Detect which cell encompasses the target text, then output its (X, Y) center coordinate. 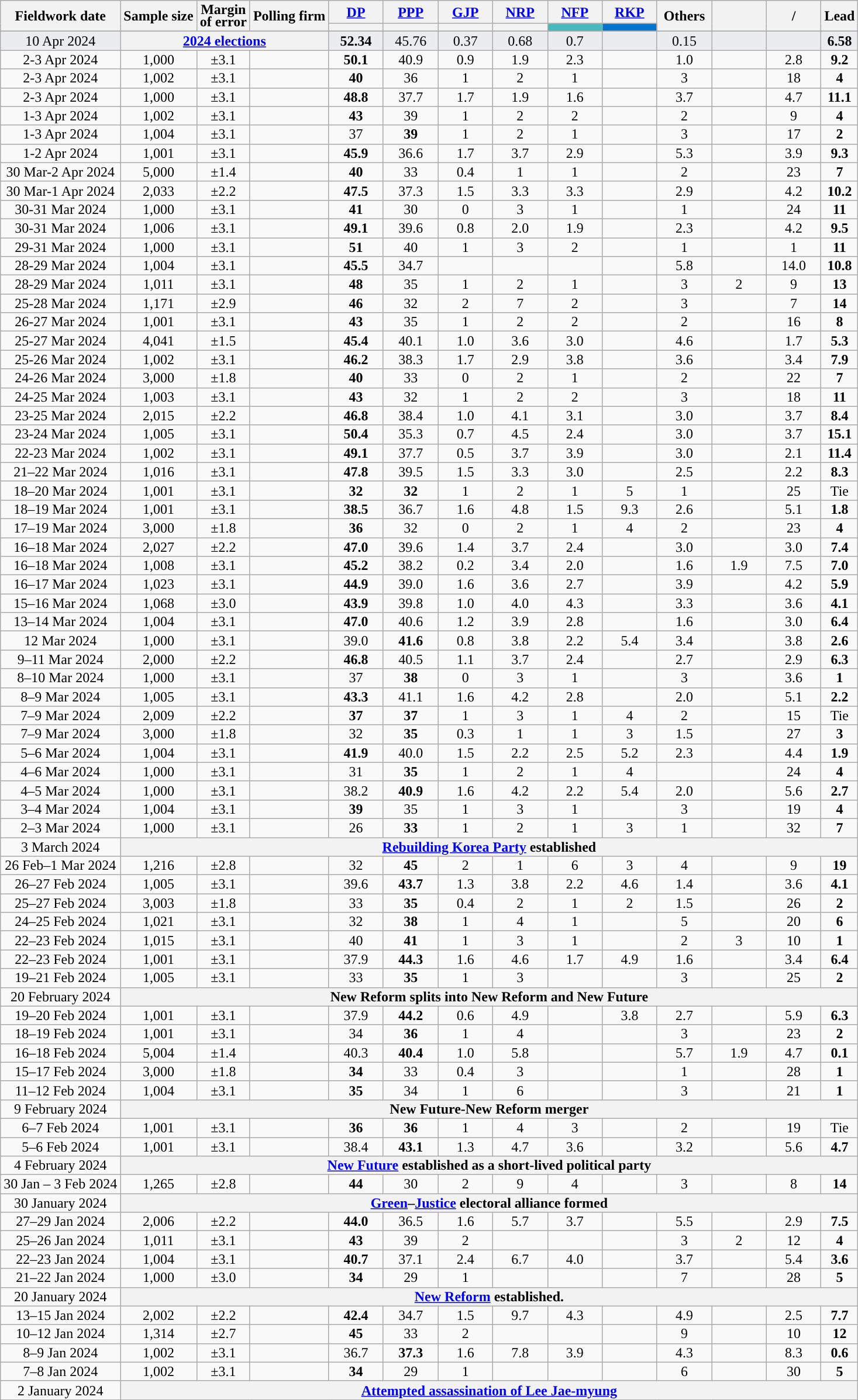
1,314 (158, 1334)
48.8 (356, 97)
2.1 (794, 453)
0.37 (466, 41)
13–15 Jan 2024 (61, 1315)
40.1 (411, 341)
1,171 (158, 303)
1.8 (840, 509)
44.2 (411, 1015)
15.1 (840, 434)
19–21 Feb 2024 (61, 978)
16–18 Feb 2024 (61, 1053)
46.2 (356, 359)
2,033 (158, 191)
25-26 Mar 2024 (61, 359)
18–19 Feb 2024 (61, 1034)
45.2 (356, 566)
40.3 (356, 1053)
43.7 (411, 884)
0.15 (684, 41)
9.2 (840, 60)
40.5 (411, 659)
43.3 (356, 697)
0.2 (466, 566)
4,041 (158, 341)
10.2 (840, 191)
40.6 (411, 622)
Sample size (158, 16)
1,008 (158, 566)
20 (794, 922)
Green–Justice electoral alliance formed (489, 1203)
New Reform established. (489, 1297)
43.1 (411, 1147)
1-2 Apr 2024 (61, 153)
7.4 (840, 547)
4.8 (521, 509)
Rebuilding Korea Party established (489, 846)
20 January 2024 (61, 1297)
NRP (521, 12)
26–27 Feb 2024 (61, 884)
Marginof error (223, 16)
39.8 (411, 603)
51 (356, 247)
Others (684, 16)
2024 elections (225, 41)
6.7 (521, 1259)
20 February 2024 (61, 997)
41.6 (411, 641)
2,002 (158, 1315)
18–20 Mar 2024 (61, 490)
1,006 (158, 228)
±2.7 (223, 1334)
24-25 Mar 2024 (61, 397)
0.3 (466, 734)
15 (794, 715)
2 January 2024 (61, 1390)
9–11 Mar 2024 (61, 659)
5,000 (158, 172)
38.5 (356, 509)
1,015 (158, 941)
47.5 (356, 191)
Attempted assassination of Lee Jae-myung (489, 1390)
41.1 (411, 697)
9.7 (521, 1315)
14.0 (794, 266)
31 (356, 772)
4 February 2024 (61, 1166)
38.3 (411, 359)
2,009 (158, 715)
9 February 2024 (61, 1109)
7.0 (840, 566)
3.2 (684, 1147)
17–19 Mar 2024 (61, 528)
10.8 (840, 266)
30 Mar-1 Apr 2024 (61, 191)
15–17 Feb 2024 (61, 1071)
3 March 2024 (61, 846)
0.5 (466, 453)
3,003 (158, 903)
40.7 (356, 1259)
24–25 Feb 2024 (61, 922)
45.5 (356, 266)
4.5 (521, 434)
10 Apr 2024 (61, 41)
21–22 Jan 2024 (61, 1278)
7.7 (840, 1315)
1,016 (158, 472)
26-27 Mar 2024 (61, 322)
GJP (466, 12)
±2.9 (223, 303)
30 Jan – 3 Feb 2024 (61, 1184)
44.0 (356, 1222)
39.5 (411, 472)
46 (356, 303)
1.1 (466, 659)
37.1 (411, 1259)
23-24 Mar 2024 (61, 434)
1,265 (158, 1184)
6–7 Feb 2024 (61, 1128)
21–22 Mar 2024 (61, 472)
3.1 (575, 416)
6.58 (840, 41)
36.5 (411, 1222)
26 Feb–1 Mar 2024 (61, 866)
2,000 (158, 659)
1,003 (158, 397)
2–3 Mar 2024 (61, 828)
24-26 Mar 2024 (61, 378)
13–14 Mar 2024 (61, 622)
30 Mar-2 Apr 2024 (61, 172)
11.4 (840, 453)
16–17 Mar 2024 (61, 585)
2,006 (158, 1222)
44.3 (411, 959)
5–6 Mar 2024 (61, 753)
22 (794, 378)
50.4 (356, 434)
50.1 (356, 60)
7.9 (840, 359)
7.8 (521, 1353)
22-23 Mar 2024 (61, 453)
1,068 (158, 603)
Lead (840, 16)
43.9 (356, 603)
15–16 Mar 2024 (61, 603)
0.68 (521, 41)
42.4 (356, 1315)
5.2 (630, 753)
7–8 Jan 2024 (61, 1371)
5.5 (684, 1222)
44.9 (356, 585)
41.9 (356, 753)
18–19 Mar 2024 (61, 509)
RKP (630, 12)
25-27 Mar 2024 (61, 341)
13 (840, 285)
8–10 Mar 2024 (61, 678)
Polling firm (289, 16)
5–6 Feb 2024 (61, 1147)
45.76 (411, 41)
30 January 2024 (61, 1203)
0.1 (840, 1053)
40.0 (411, 753)
16 (794, 322)
New Reform splits into New Reform and New Future (489, 997)
/ (794, 16)
10–12 Jan 2024 (61, 1334)
35.3 (411, 434)
8–9 Jan 2024 (61, 1353)
3–4 Mar 2024 (61, 809)
45.9 (356, 153)
44 (356, 1184)
23-25 Mar 2024 (61, 416)
5,004 (158, 1053)
25–26 Jan 2024 (61, 1240)
±1.5 (223, 341)
4–5 Mar 2024 (61, 790)
40.4 (411, 1053)
29-31 Mar 2024 (61, 247)
11–12 Feb 2024 (61, 1090)
New Future-New Reform merger (489, 1109)
2,015 (158, 416)
12 Mar 2024 (61, 641)
8–9 Mar 2024 (61, 697)
2,027 (158, 547)
47.8 (356, 472)
New Future established as a short-lived political party (489, 1166)
27 (794, 734)
4–6 Mar 2024 (61, 772)
DP (356, 12)
19–20 Feb 2024 (61, 1015)
22–23 Jan 2024 (61, 1259)
9.5 (840, 228)
45.4 (356, 341)
NFP (575, 12)
48 (356, 285)
17 (794, 134)
Fieldwork date (61, 16)
27–29 Jan 2024 (61, 1222)
25-28 Mar 2024 (61, 303)
11.1 (840, 97)
0.9 (466, 60)
21 (794, 1090)
PPP (411, 12)
52.34 (356, 41)
1.2 (466, 622)
1,216 (158, 866)
1,023 (158, 585)
25–27 Feb 2024 (61, 903)
8.4 (840, 416)
36.6 (411, 153)
4.4 (794, 753)
1,021 (158, 922)
